Output the (X, Y) coordinate of the center of the cell containing the given text.  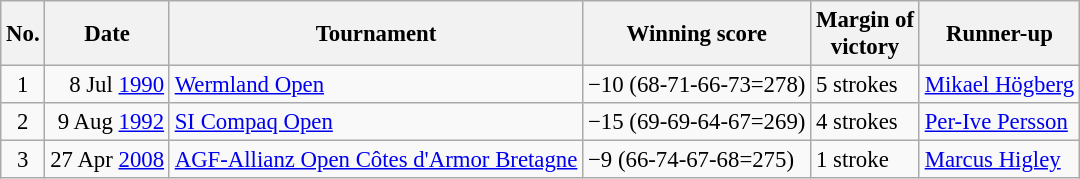
Per-Ive Persson (999, 122)
Winning score (697, 34)
Mikael Högberg (999, 85)
Date (107, 34)
Runner-up (999, 34)
9 Aug 1992 (107, 122)
27 Apr 2008 (107, 160)
AGF-Allianz Open Côtes d'Armor Bretagne (376, 160)
SI Compaq Open (376, 122)
−10 (68-71-66-73=278) (697, 85)
3 (23, 160)
8 Jul 1990 (107, 85)
5 strokes (866, 85)
4 strokes (866, 122)
2 (23, 122)
1 stroke (866, 160)
Tournament (376, 34)
1 (23, 85)
Marcus Higley (999, 160)
Margin ofvictory (866, 34)
Wermland Open (376, 85)
−15 (69-69-64-67=269) (697, 122)
No. (23, 34)
−9 (66-74-67-68=275) (697, 160)
